For the text-containing cell, return its midpoint in (X, Y) coordinate format. 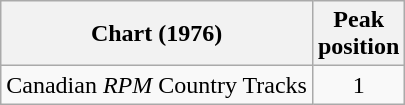
Canadian RPM Country Tracks (157, 85)
1 (358, 85)
Chart (1976) (157, 34)
Peakposition (358, 34)
